Extract the [x, y] coordinate from the center of the cell holding the provided text.  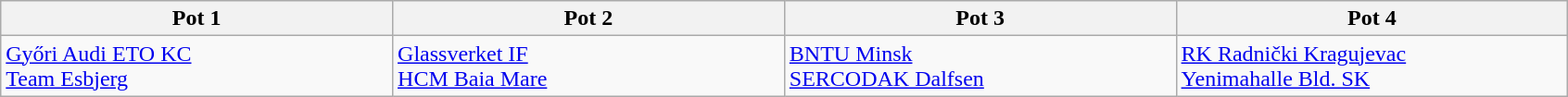
Pot 1 [196, 18]
RK Radnički Kragujevac Yenimahalle Bld. SK [1372, 67]
Pot 4 [1372, 18]
Győri Audi ETO KC Team Esbjerg [196, 67]
Glassverket IF HCM Baia Mare [589, 67]
Pot 3 [980, 18]
Pot 2 [589, 18]
BNTU Minsk SERCODAK Dalfsen [980, 67]
